Capture the cell that displays the provided text and extract its [x, y] central coordinate. 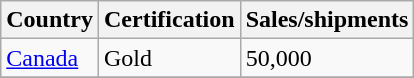
Country [50, 20]
Canada [50, 58]
Gold [169, 58]
Certification [169, 20]
50,000 [327, 58]
Sales/shipments [327, 20]
